Return (X, Y) of the center of cell containing provided text 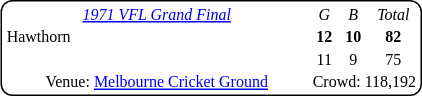
82 (393, 37)
10 (353, 37)
Total (393, 14)
1971 VFL Grand Final (156, 14)
9 (353, 60)
B (353, 14)
12 (324, 37)
Venue: Melbourne Cricket Ground (156, 82)
75 (393, 60)
Hawthorn (156, 37)
Crowd: 118,192 (364, 82)
11 (324, 60)
G (324, 14)
